Identify which cell holds the provided text, then report its [x, y] central coordinate. 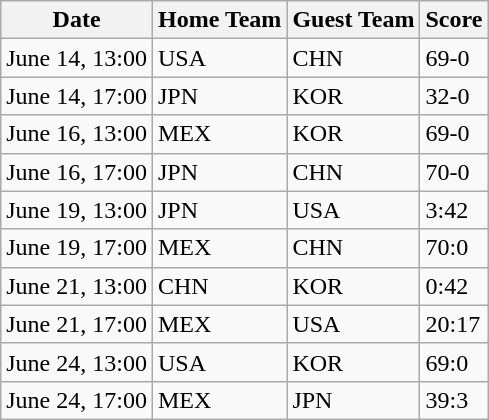
June 21, 13:00 [77, 286]
June 16, 17:00 [77, 172]
39:3 [454, 400]
69:0 [454, 362]
Score [454, 20]
70-0 [454, 172]
20:17 [454, 324]
June 14, 13:00 [77, 58]
June 21, 17:00 [77, 324]
June 16, 13:00 [77, 134]
Date [77, 20]
June 19, 17:00 [77, 248]
Guest Team [354, 20]
June 24, 13:00 [77, 362]
June 19, 13:00 [77, 210]
70:0 [454, 248]
32-0 [454, 96]
Home Team [219, 20]
3:42 [454, 210]
June 14, 17:00 [77, 96]
June 24, 17:00 [77, 400]
0:42 [454, 286]
